Extract the (x, y) coordinate from the center of the cell holding the provided text.  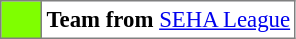
Team from SEHA League (168, 20)
